Search for the cell housing the specified text and yield its [x, y] center coordinate. 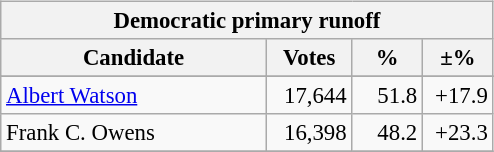
+23.3 [458, 133]
+17.9 [458, 96]
51.8 [388, 96]
±% [458, 58]
Democratic primary runoff [247, 21]
Albert Watson [134, 96]
Candidate [134, 58]
16,398 [309, 133]
% [388, 58]
Frank C. Owens [134, 133]
48.2 [388, 133]
Votes [309, 58]
17,644 [309, 96]
